Determine the [x, y] coordinate at the center of the cell enclosing the given text.  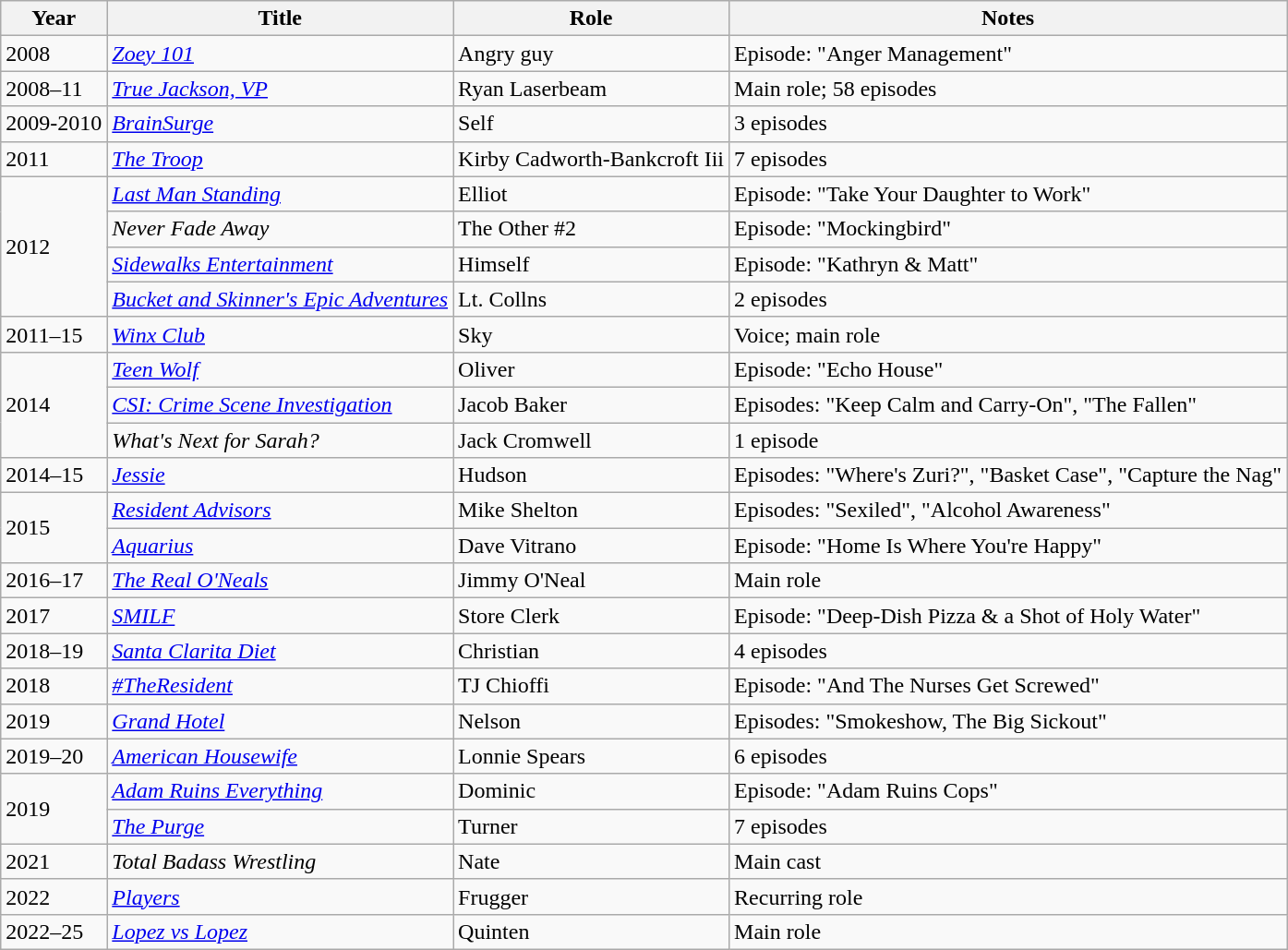
Jack Cromwell [591, 440]
Elliot [591, 194]
Main role; 58 episodes [1008, 89]
Nelson [591, 721]
SMILF [281, 616]
American Housewife [281, 756]
Self [591, 124]
Episodes: "Sexiled", "Alcohol Awareness" [1008, 511]
What's Next for Sarah? [281, 440]
Episode: "Take Your Daughter to Work" [1008, 194]
Ryan Laserbeam [591, 89]
2011 [54, 159]
Quinten [591, 932]
1 episode [1008, 440]
Episodes: "Keep Calm and Carry-On", "The Fallen" [1008, 404]
CSI: Crime Scene Investigation [281, 404]
Lt. Collns [591, 299]
Episodes: "Where's Zuri?", "Basket Case", "Capture the Nag" [1008, 475]
Jessie [281, 475]
Episode: "Kathryn & Matt" [1008, 264]
Grand Hotel [281, 721]
Zoey 101 [281, 54]
Resident Advisors [281, 511]
Turner [591, 826]
2022 [54, 896]
Jimmy O'Neal [591, 581]
BrainSurge [281, 124]
Christian [591, 651]
Episode: "Mockingbird" [1008, 229]
Nate [591, 861]
Bucket and Skinner's Epic Adventures [281, 299]
2012 [54, 247]
Dominic [591, 791]
2 episodes [1008, 299]
2014–15 [54, 475]
Episode: "Anger Management" [1008, 54]
Himself [591, 264]
3 episodes [1008, 124]
Angry guy [591, 54]
Voice; main role [1008, 334]
Main cast [1008, 861]
2016–17 [54, 581]
2008–11 [54, 89]
Episode: "Deep-Dish Pizza & a Shot of Holy Water" [1008, 616]
Oliver [591, 369]
Never Fade Away [281, 229]
Last Man Standing [281, 194]
2022–25 [54, 932]
Adam Ruins Everything [281, 791]
Episodes: "Smokeshow, The Big Sickout" [1008, 721]
Episode: "Home Is Where You're Happy" [1008, 546]
The Other #2 [591, 229]
2018 [54, 686]
2011–15 [54, 334]
Total Badass Wrestling [281, 861]
Store Clerk [591, 616]
Aquarius [281, 546]
The Purge [281, 826]
2014 [54, 404]
TJ Chioffi [591, 686]
2019–20 [54, 756]
Episode: "And The Nurses Get Screwed" [1008, 686]
Title [281, 18]
Mike Shelton [591, 511]
Sky [591, 334]
Kirby Cadworth-Bankcroft Iii [591, 159]
Hudson [591, 475]
Year [54, 18]
Teen Wolf [281, 369]
#TheResident [281, 686]
2009-2010 [54, 124]
Notes [1008, 18]
2018–19 [54, 651]
2015 [54, 528]
The Troop [281, 159]
True Jackson, VP [281, 89]
Role [591, 18]
Players [281, 896]
Sidewalks Entertainment [281, 264]
6 episodes [1008, 756]
Lopez vs Lopez [281, 932]
Dave Vitrano [591, 546]
Frugger [591, 896]
Lonnie Spears [591, 756]
Episode: "Echo House" [1008, 369]
The Real O'Neals [281, 581]
2017 [54, 616]
Santa Clarita Diet [281, 651]
Recurring role [1008, 896]
4 episodes [1008, 651]
2021 [54, 861]
Winx Club [281, 334]
Jacob Baker [591, 404]
2008 [54, 54]
Episode: "Adam Ruins Cops" [1008, 791]
